Identify which cell holds the provided text, then report its [x, y] central coordinate. 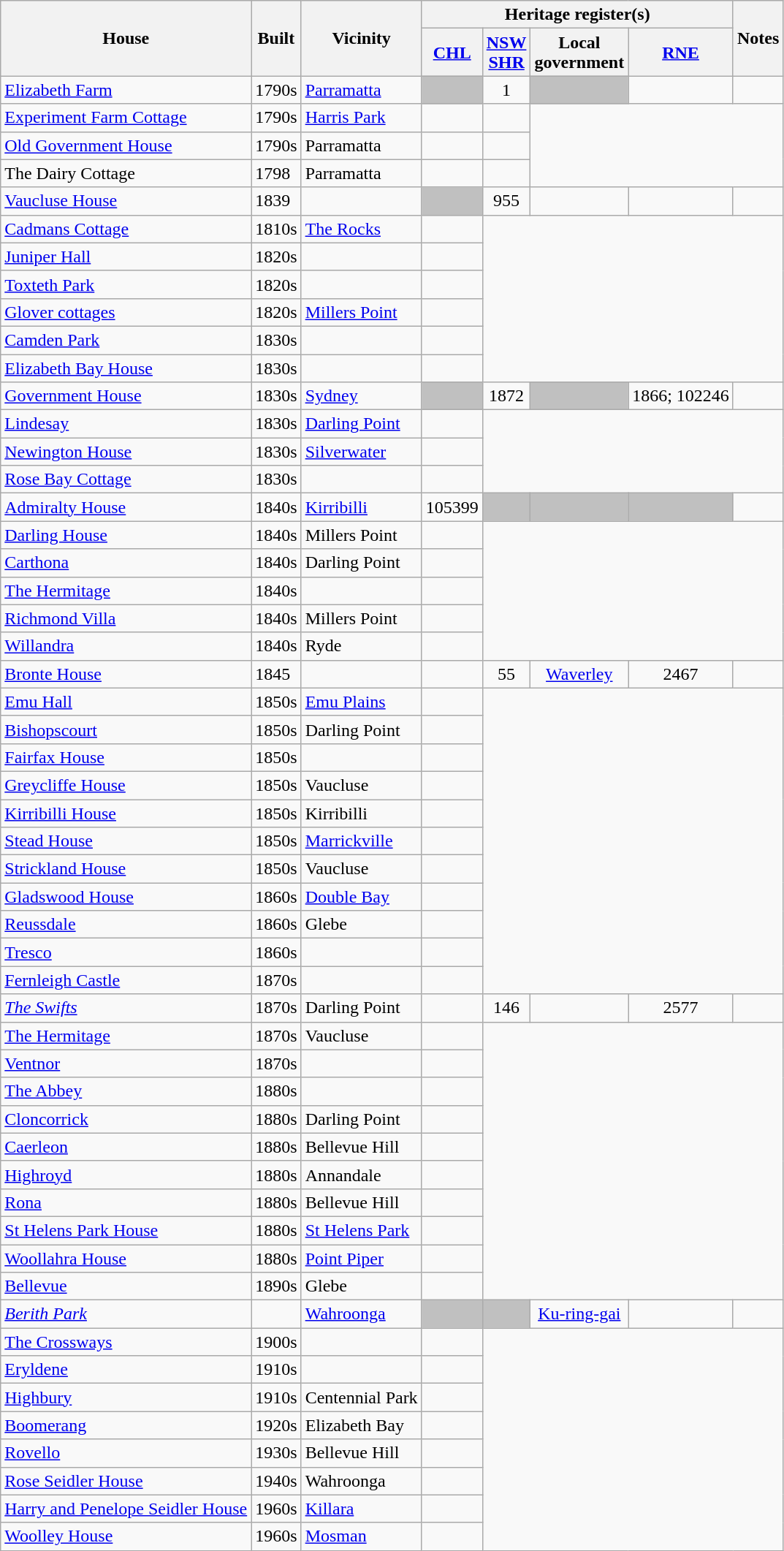
Heritage register(s) [577, 15]
St Helens Park [361, 1230]
CHL [452, 53]
Vicinity [361, 38]
Boomerang [126, 1425]
Newington House [126, 452]
Highroyd [126, 1175]
Eryldene [126, 1370]
Cadmans Cottage [126, 229]
Mosman [361, 1536]
RNE [681, 53]
1866; 102246 [681, 396]
Fernleigh Castle [126, 980]
Centennial Park [361, 1398]
Government House [126, 396]
Silverwater [361, 452]
Bishopscourt [126, 729]
Ventnor [126, 1063]
1940s [276, 1481]
Carthona [126, 563]
Built [276, 38]
Double Bay [361, 897]
The Dairy Cottage [126, 173]
1839 [276, 201]
Harris Park [361, 118]
Annandale [361, 1175]
Richmond Villa [126, 618]
Elizabeth Bay [361, 1425]
Juniper Hall [126, 257]
Toxteth Park [126, 284]
Rovello [126, 1453]
955 [506, 201]
1930s [276, 1453]
St Helens Park House [126, 1230]
Woollahra House [126, 1258]
Bellevue [126, 1286]
Ku-ring-gai [579, 1314]
Waverley [579, 674]
Emu Hall [126, 702]
Stead House [126, 841]
55 [506, 674]
1 [506, 90]
Glover cottages [126, 312]
Vaucluse House [126, 201]
Highbury [126, 1398]
2577 [681, 1008]
Gladswood House [126, 897]
Killara [361, 1509]
The Rocks [361, 229]
Berith Park [126, 1314]
Localgovernment [579, 53]
The Abbey [126, 1091]
Fairfax House [126, 757]
1810s [276, 229]
1872 [506, 396]
1845 [276, 674]
Rona [126, 1202]
1900s [276, 1342]
Ryde [361, 646]
Kirribilli House [126, 814]
Rose Seidler House [126, 1481]
Elizabeth Farm [126, 90]
2467 [681, 674]
Experiment Farm Cottage [126, 118]
Caerleon [126, 1147]
Harry and Penelope Seidler House [126, 1509]
Emu Plains [361, 702]
Reussdale [126, 925]
Rose Bay Cottage [126, 479]
1920s [276, 1425]
Notes [758, 38]
Point Piper [361, 1258]
146 [506, 1008]
Bronte House [126, 674]
Tresco [126, 952]
105399 [452, 507]
House [126, 38]
NSWSHR [506, 53]
Cloncorrick [126, 1119]
Darling House [126, 535]
Marrickville [361, 841]
Camden Park [126, 340]
Elizabeth Bay House [126, 368]
The Swifts [126, 1008]
1798 [276, 173]
Strickland House [126, 869]
Sydney [361, 396]
Greycliffe House [126, 785]
1890s [276, 1286]
Willandra [126, 646]
Admiralty House [126, 507]
Lindesay [126, 424]
Old Government House [126, 145]
Woolley House [126, 1536]
The Crossways [126, 1342]
